Return the [X, Y] coordinate for the center point of the cell that contains the specified text.  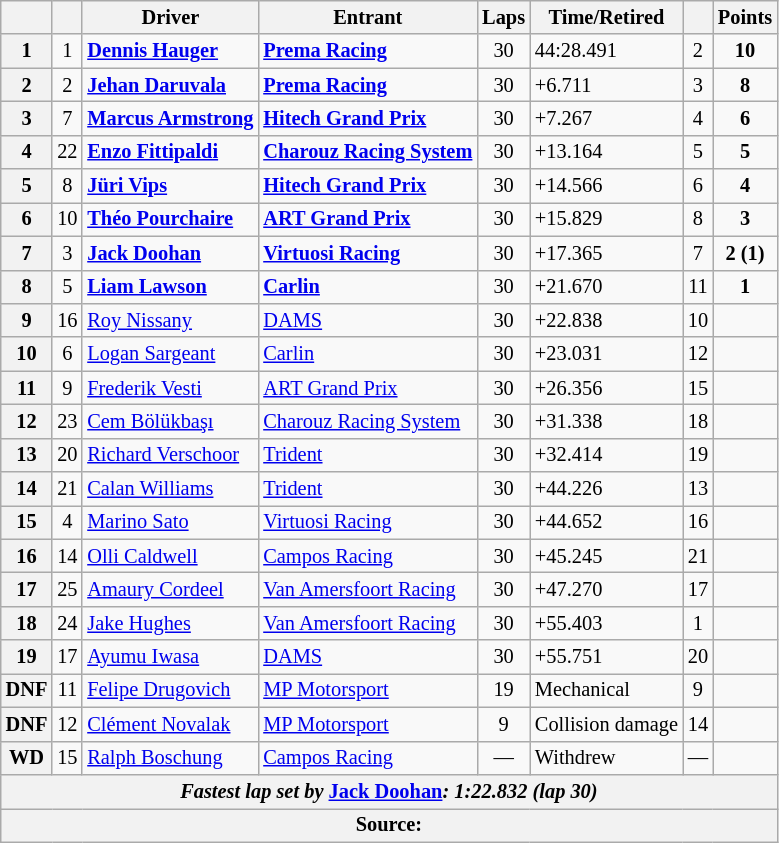
Enzo Fittipaldi [170, 152]
Marcus Armstrong [170, 118]
Clément Novalak [170, 724]
Laps [504, 17]
22 [67, 152]
+44.226 [606, 489]
+13.164 [606, 152]
Jake Hughes [170, 623]
Amaury Cordeel [170, 589]
Source: [389, 825]
Frederik Vesti [170, 388]
+55.751 [606, 657]
+32.414 [606, 455]
+15.829 [606, 219]
+55.403 [606, 623]
2 (1) [745, 253]
+45.245 [606, 556]
WD [27, 758]
Mechanical [606, 690]
Ayumu Iwasa [170, 657]
Jüri Vips [170, 186]
+7.267 [606, 118]
Théo Pourchaire [170, 219]
Liam Lawson [170, 287]
+31.338 [606, 421]
Cem Bölükbaşı [170, 421]
Time/Retired [606, 17]
24 [67, 623]
23 [67, 421]
Collision damage [606, 724]
Driver [170, 17]
+22.838 [606, 320]
44:28.491 [606, 51]
Points [745, 17]
Logan Sargeant [170, 354]
Jack Doohan [170, 253]
+26.356 [606, 388]
Withdrew [606, 758]
Jehan Daruvala [170, 85]
+21.670 [606, 287]
Roy Nissany [170, 320]
Fastest lap set by Jack Doohan: 1:22.832 (lap 30) [389, 791]
+17.365 [606, 253]
+14.566 [606, 186]
Ralph Boschung [170, 758]
+23.031 [606, 354]
Calan Williams [170, 489]
Dennis Hauger [170, 51]
Felipe Drugovich [170, 690]
Marino Sato [170, 522]
+47.270 [606, 589]
+6.711 [606, 85]
25 [67, 589]
Entrant [368, 17]
Olli Caldwell [170, 556]
+44.652 [606, 522]
Richard Verschoor [170, 455]
